Detect which cell encompasses the target text, then output its [x, y] center coordinate. 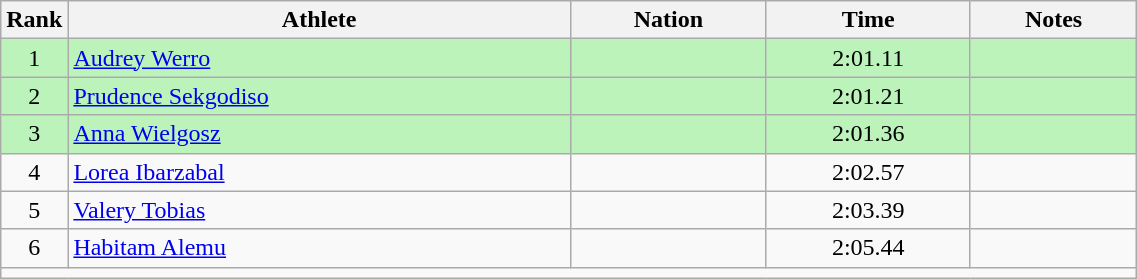
2:01.36 [868, 134]
Time [868, 20]
2:05.44 [868, 248]
Valery Tobias [320, 210]
Nation [668, 20]
2:03.39 [868, 210]
5 [34, 210]
2:01.11 [868, 58]
2:01.21 [868, 96]
2:02.57 [868, 172]
Anna Wielgosz [320, 134]
Prudence Sekgodiso [320, 96]
6 [34, 248]
Athlete [320, 20]
Audrey Werro [320, 58]
Rank [34, 20]
2 [34, 96]
1 [34, 58]
3 [34, 134]
Notes [1054, 20]
4 [34, 172]
Lorea Ibarzabal [320, 172]
Habitam Alemu [320, 248]
